Return the (X, Y) coordinate for the center point of the cell that contains the specified text.  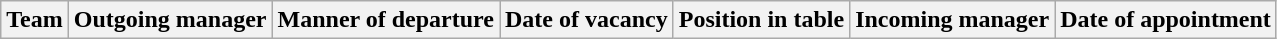
Incoming manager (952, 20)
Manner of departure (386, 20)
Team (35, 20)
Date of appointment (1166, 20)
Date of vacancy (587, 20)
Position in table (761, 20)
Outgoing manager (170, 20)
